Return the [x, y] coordinate for the center point of the cell that contains the specified text.  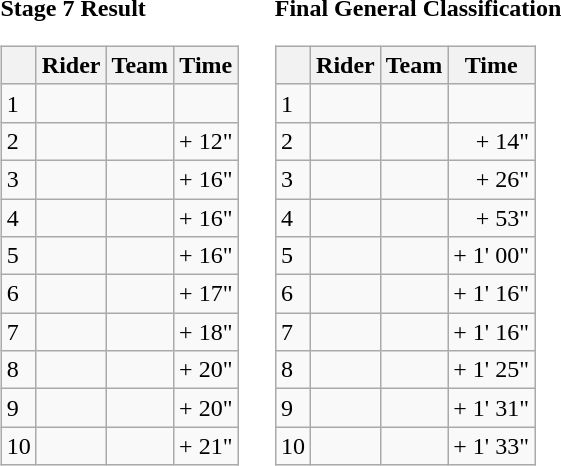
+ 12" [206, 141]
+ 26" [492, 179]
+ 53" [492, 217]
+ 14" [492, 141]
+ 18" [206, 332]
+ 21" [206, 446]
+ 1' 00" [492, 256]
+ 1' 33" [492, 446]
+ 1' 31" [492, 408]
+ 17" [206, 294]
+ 1' 25" [492, 370]
